Extract the [x, y] coordinate from the center of the cell holding the provided text.  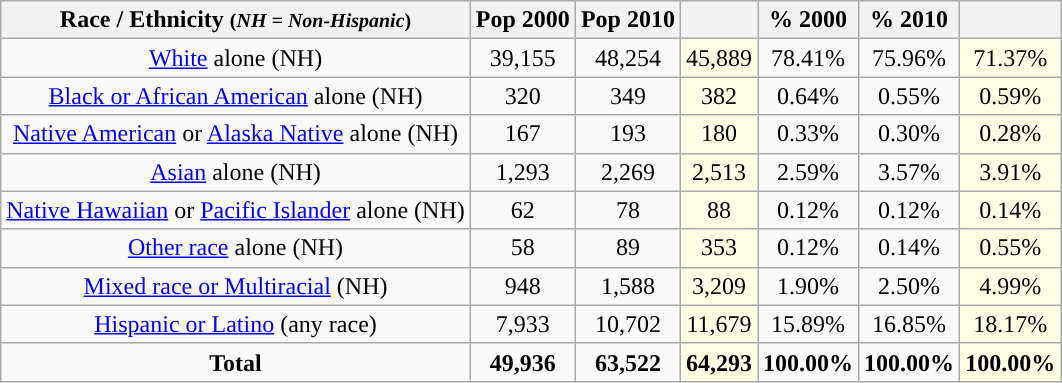
320 [522, 96]
Race / Ethnicity (NH = Non-Hispanic) [236, 20]
16.85% [910, 324]
48,254 [628, 58]
2,269 [628, 172]
45,889 [718, 58]
3.57% [910, 172]
71.37% [1010, 58]
Other race alone (NH) [236, 248]
Asian alone (NH) [236, 172]
75.96% [910, 58]
Mixed race or Multiracial (NH) [236, 286]
Black or African American alone (NH) [236, 96]
78.41% [808, 58]
39,155 [522, 58]
58 [522, 248]
193 [628, 134]
0.33% [808, 134]
1,293 [522, 172]
2.59% [808, 172]
11,679 [718, 324]
0.59% [1010, 96]
88 [718, 210]
89 [628, 248]
1.90% [808, 286]
63,522 [628, 362]
White alone (NH) [236, 58]
Total [236, 362]
Hispanic or Latino (any race) [236, 324]
167 [522, 134]
1,588 [628, 286]
2.50% [910, 286]
Native Hawaiian or Pacific Islander alone (NH) [236, 210]
382 [718, 96]
3,209 [718, 286]
180 [718, 134]
4.99% [1010, 286]
64,293 [718, 362]
% 2010 [910, 20]
2,513 [718, 172]
0.30% [910, 134]
7,933 [522, 324]
948 [522, 286]
10,702 [628, 324]
353 [718, 248]
3.91% [1010, 172]
Pop 2010 [628, 20]
62 [522, 210]
% 2000 [808, 20]
78 [628, 210]
0.64% [808, 96]
349 [628, 96]
49,936 [522, 362]
18.17% [1010, 324]
Pop 2000 [522, 20]
Native American or Alaska Native alone (NH) [236, 134]
15.89% [808, 324]
0.28% [1010, 134]
